From the cell containing the given text, extract its center point as (X, Y) coordinate. 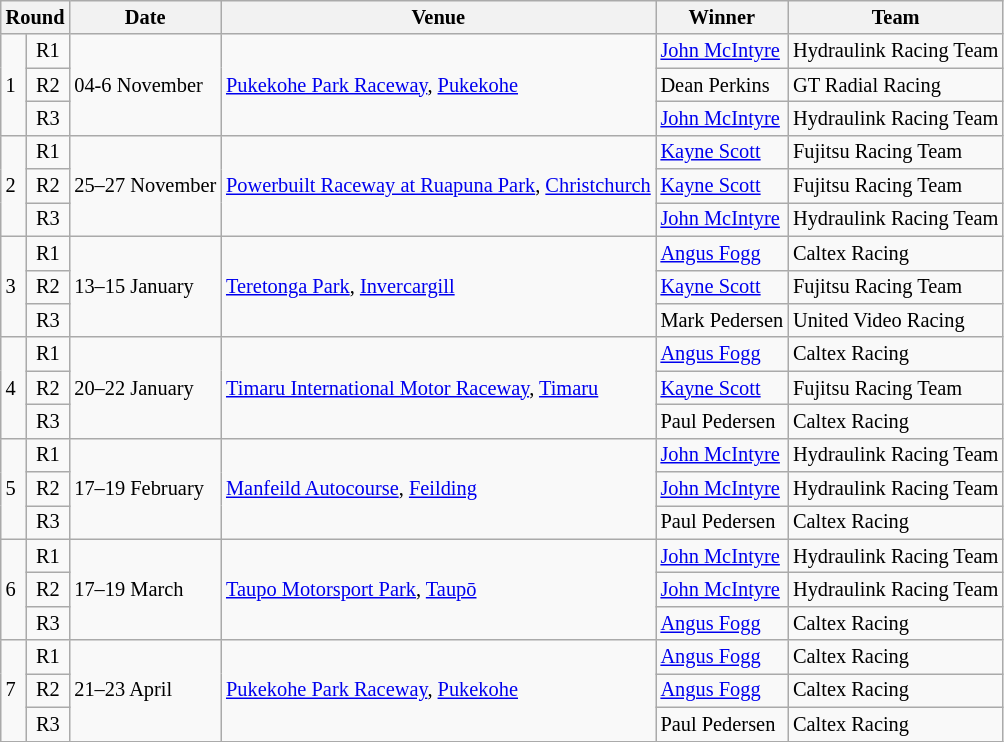
13–15 January (145, 286)
04-6 November (145, 84)
17–19 February (145, 488)
1 (14, 84)
United Video Racing (896, 320)
Venue (438, 17)
Date (145, 17)
Team (896, 17)
Teretonga Park, Invercargill (438, 286)
25–27 November (145, 186)
5 (14, 488)
GT Radial Racing (896, 85)
Dean Perkins (722, 85)
Taupo Motorsport Park, Taupō (438, 590)
4 (14, 388)
2 (14, 186)
Round (36, 17)
Mark Pedersen (722, 320)
Manfeild Autocourse, Feilding (438, 488)
Timaru International Motor Raceway, Timaru (438, 388)
7 (14, 690)
3 (14, 286)
6 (14, 590)
17–19 March (145, 590)
Winner (722, 17)
21–23 April (145, 690)
20–22 January (145, 388)
Powerbuilt Raceway at Ruapuna Park, Christchurch (438, 186)
